Identify which cell holds the provided text, then report its (x, y) central coordinate. 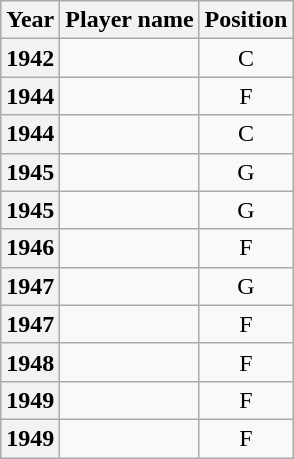
1948 (30, 362)
Position (246, 20)
1946 (30, 248)
Player name (130, 20)
Year (30, 20)
1942 (30, 58)
